Search for the cell housing the specified text and yield its (x, y) center coordinate. 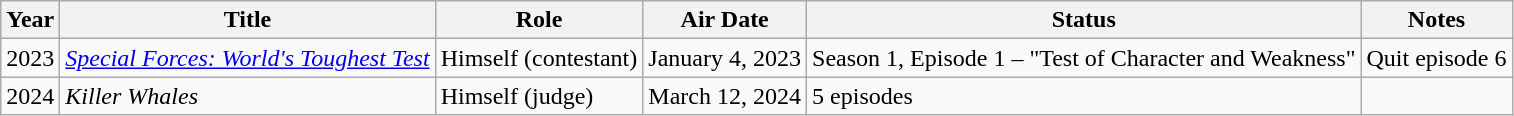
Himself (contestant) (539, 58)
2024 (30, 96)
Killer Whales (248, 96)
Special Forces: World's Toughest Test (248, 58)
January 4, 2023 (725, 58)
March 12, 2024 (725, 96)
5 episodes (1084, 96)
Status (1084, 20)
Role (539, 20)
Year (30, 20)
2023 (30, 58)
Notes (1436, 20)
Season 1, Episode 1 – "Test of Character and Weakness" (1084, 58)
Himself (judge) (539, 96)
Quit episode 6 (1436, 58)
Air Date (725, 20)
Title (248, 20)
